Find where the given text appears and provide that cell's center as [x, y] coordinate. 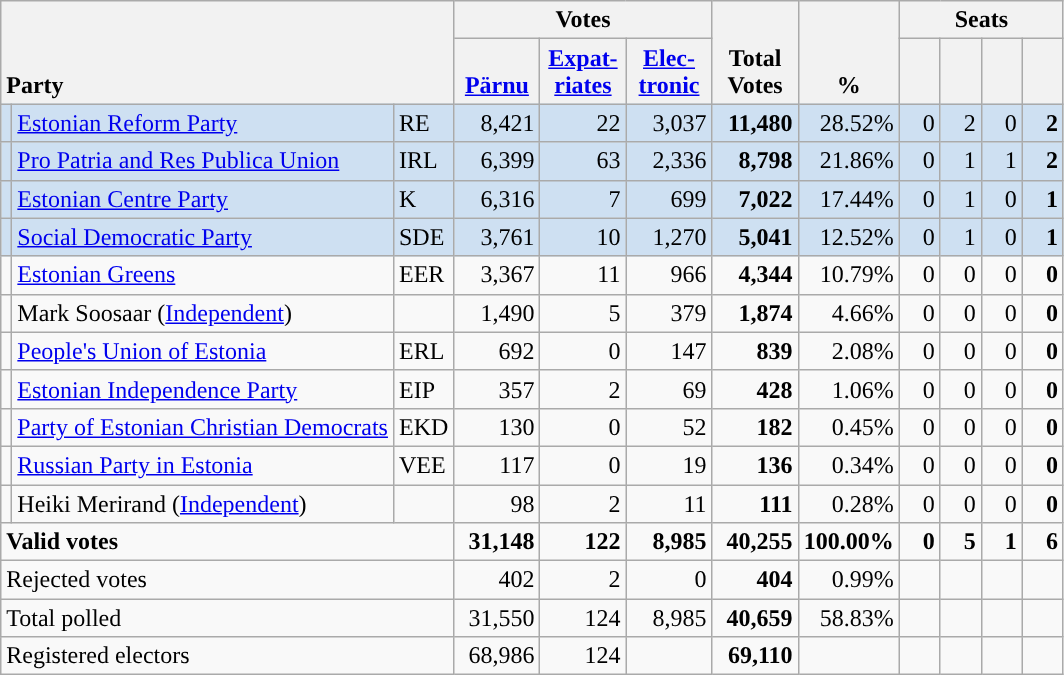
7 [583, 199]
5,041 [755, 237]
136 [755, 465]
11,480 [755, 123]
40,659 [755, 618]
692 [497, 351]
12.52% [848, 237]
SDE [423, 237]
Votes [583, 20]
Estonian Independence Party [203, 389]
100.00% [848, 542]
69,110 [755, 656]
Registered electors [228, 656]
0.45% [848, 427]
6,316 [497, 199]
31,148 [497, 542]
22 [583, 123]
Mark Soosaar (Independent) [203, 313]
RE [423, 123]
K [423, 199]
4.66% [848, 313]
Rejected votes [228, 580]
8,798 [755, 161]
379 [669, 313]
2.08% [848, 351]
1.06% [848, 389]
402 [497, 580]
7,022 [755, 199]
0.34% [848, 465]
3,037 [669, 123]
8,421 [497, 123]
428 [755, 389]
Valid votes [228, 542]
4,344 [755, 275]
Pärnu [497, 72]
357 [497, 389]
Total Votes [755, 52]
40,255 [755, 542]
839 [755, 351]
Russian Party in Estonia [203, 465]
Party [228, 52]
0.28% [848, 503]
17.44% [848, 199]
111 [755, 503]
69 [669, 389]
EER [423, 275]
21.86% [848, 161]
117 [497, 465]
% [848, 52]
VEE [423, 465]
EKD [423, 427]
182 [755, 427]
10.79% [848, 275]
Pro Patria and Res Publica Union [203, 161]
EIP [423, 389]
Estonian Reform Party [203, 123]
6,399 [497, 161]
Expat- riates [583, 72]
147 [669, 351]
3,367 [497, 275]
Total polled [228, 618]
Heiki Merirand (Independent) [203, 503]
19 [669, 465]
3,761 [497, 237]
Seats [981, 20]
10 [583, 237]
IRL [423, 161]
966 [669, 275]
1,270 [669, 237]
Party of Estonian Christian Democrats [203, 427]
63 [583, 161]
699 [669, 199]
0.99% [848, 580]
404 [755, 580]
ERL [423, 351]
1,490 [497, 313]
31,550 [497, 618]
68,986 [497, 656]
6 [1042, 542]
Estonian Greens [203, 275]
52 [669, 427]
Social Democratic Party [203, 237]
Estonian Centre Party [203, 199]
2,336 [669, 161]
98 [497, 503]
Elec- tronic [669, 72]
28.52% [848, 123]
58.83% [848, 618]
1,874 [755, 313]
People's Union of Estonia [203, 351]
130 [497, 427]
122 [583, 542]
